Search for the cell housing the specified text and yield its [X, Y] center coordinate. 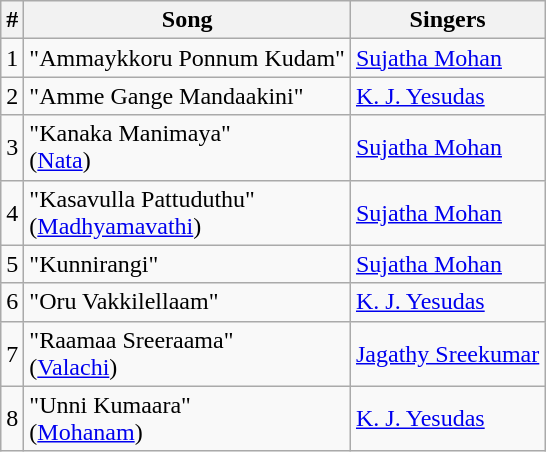
"Unni Kumaara" (Mohanam) [188, 418]
Singers [447, 20]
7 [12, 354]
"Oru Vakkilellaam" [188, 302]
6 [12, 302]
"Kunnirangi" [188, 264]
"Ammaykkoru Ponnum Kudam" [188, 58]
Song [188, 20]
3 [12, 148]
"Kanaka Manimaya" (Nata) [188, 148]
# [12, 20]
5 [12, 264]
"Amme Gange Mandaakini" [188, 96]
"Kasavulla Pattuduthu" (Madhyamavathi) [188, 212]
4 [12, 212]
1 [12, 58]
8 [12, 418]
Jagathy Sreekumar [447, 354]
2 [12, 96]
"Raamaa Sreeraama" (Valachi) [188, 354]
